Output the (x, y) coordinate of the center of the cell containing the given text.  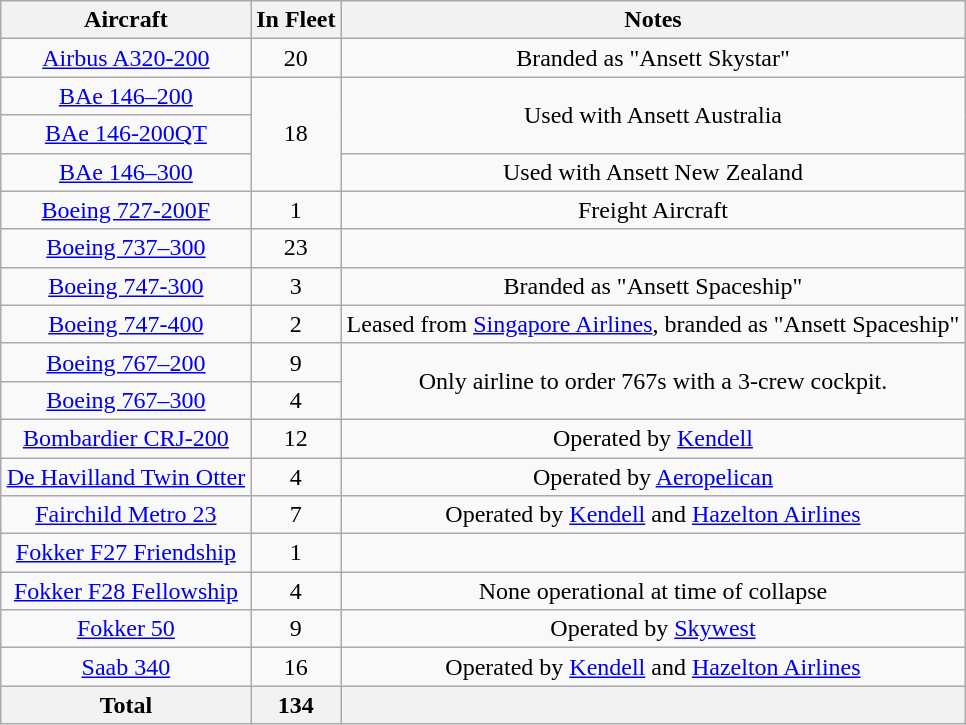
None operational at time of collapse (653, 591)
Notes (653, 20)
7 (296, 515)
Used with Ansett Australia (653, 115)
Fokker F28 Fellowship (126, 591)
23 (296, 248)
BAe 146-200QT (126, 134)
Fokker 50 (126, 629)
Boeing 767–300 (126, 400)
BAe 146–300 (126, 172)
Total (126, 705)
Fairchild Metro 23 (126, 515)
2 (296, 324)
Boeing 737–300 (126, 248)
BAe 146–200 (126, 96)
134 (296, 705)
Boeing 747-400 (126, 324)
Leased from Singapore Airlines, branded as "Ansett Spaceship" (653, 324)
Bombardier CRJ-200 (126, 438)
3 (296, 286)
16 (296, 667)
Boeing 727-200F (126, 210)
Operated by Kendell (653, 438)
In Fleet (296, 20)
Airbus A320-200 (126, 58)
Operated by Aeropelican (653, 477)
20 (296, 58)
Boeing 747-300 (126, 286)
De Havilland Twin Otter (126, 477)
Fokker F27 Friendship (126, 553)
Saab 340 (126, 667)
Branded as "Ansett Skystar" (653, 58)
12 (296, 438)
Branded as "Ansett Spaceship" (653, 286)
Freight Aircraft (653, 210)
Only airline to order 767s with a 3-crew cockpit. (653, 381)
18 (296, 134)
Aircraft (126, 20)
Boeing 767–200 (126, 362)
Used with Ansett New Zealand (653, 172)
Operated by Skywest (653, 629)
